Scan for the cell matching the given text and deliver its (x, y) coordinate at center. 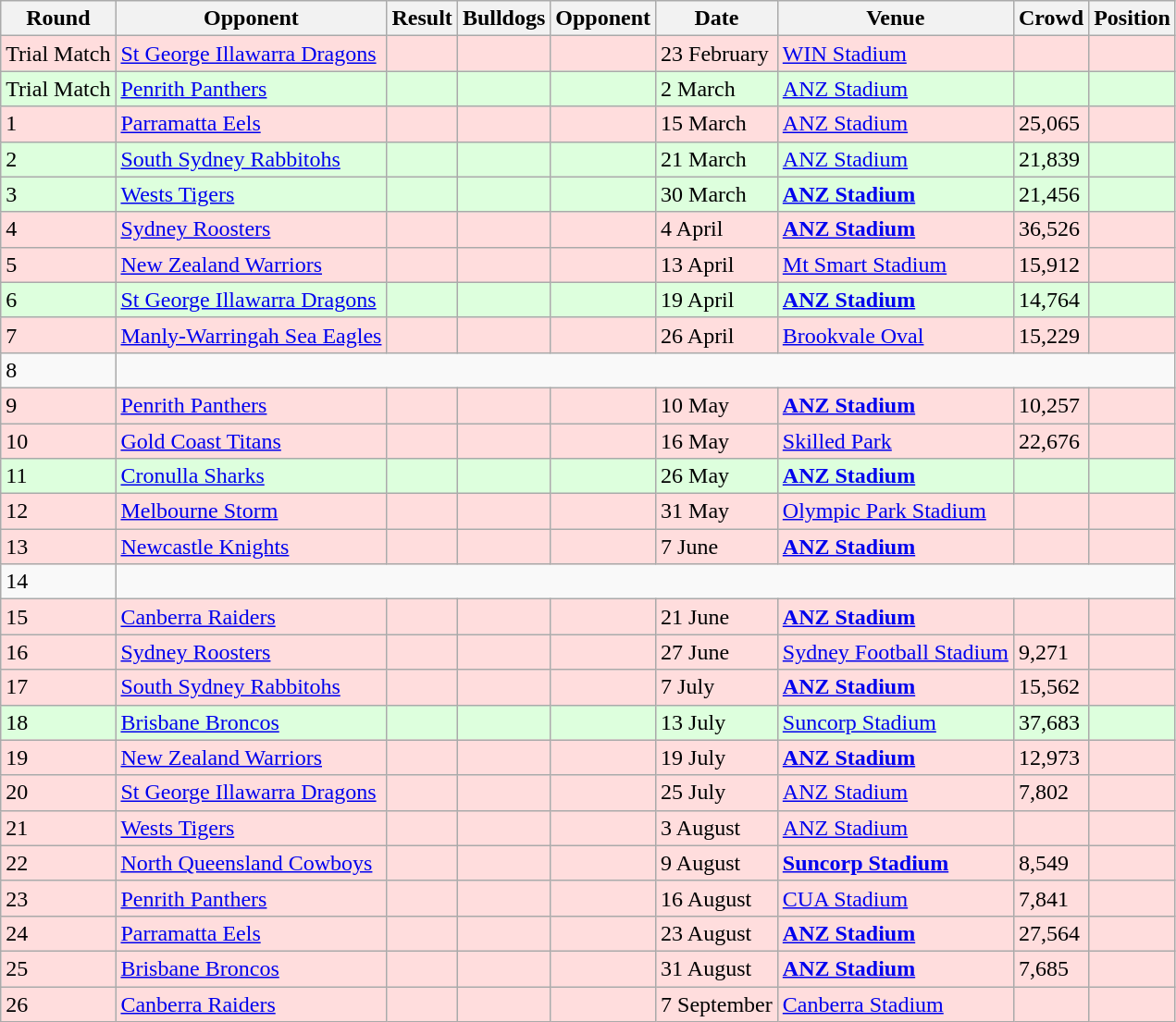
36,526 (1051, 229)
26 May (717, 476)
8,549 (1051, 863)
Skilled Park (896, 441)
16 (58, 652)
37,683 (1051, 722)
9,271 (1051, 652)
31 August (717, 968)
21 March (717, 159)
13 April (717, 265)
Result (422, 18)
Canberra Stadium (896, 1004)
Date (717, 18)
15 (58, 617)
16 August (717, 898)
13 July (717, 722)
19 July (717, 757)
23 August (717, 933)
27,564 (1051, 933)
14,764 (1051, 300)
12 (58, 511)
15,562 (1051, 687)
30 March (717, 194)
22 (58, 863)
CUA Stadium (896, 898)
1 (58, 124)
25,065 (1051, 124)
Melbourne Storm (252, 511)
23 (58, 898)
22,676 (1051, 441)
15,912 (1051, 265)
18 (58, 722)
31 May (717, 511)
14 (58, 582)
6 (58, 300)
7 (58, 335)
15 March (717, 124)
13 (58, 547)
Venue (896, 18)
19 (58, 757)
Olympic Park Stadium (896, 511)
3 August (717, 828)
5 (58, 265)
23 February (717, 54)
Cronulla Sharks (252, 476)
19 April (717, 300)
21 (58, 828)
Sydney Football Stadium (896, 652)
10 (58, 441)
8 (58, 370)
10,257 (1051, 405)
20 (58, 793)
21,456 (1051, 194)
9 August (717, 863)
10 May (717, 405)
Gold Coast Titans (252, 441)
2 March (717, 89)
Mt Smart Stadium (896, 265)
7 June (717, 547)
Crowd (1051, 18)
7 September (717, 1004)
4 April (717, 229)
15,229 (1051, 335)
24 (58, 933)
Round (58, 18)
7 July (717, 687)
25 (58, 968)
21 June (717, 617)
North Queensland Cowboys (252, 863)
2 (58, 159)
26 (58, 1004)
Manly-Warringah Sea Eagles (252, 335)
4 (58, 229)
3 (58, 194)
Newcastle Knights (252, 547)
11 (58, 476)
27 June (717, 652)
26 April (717, 335)
7,685 (1051, 968)
Position (1133, 18)
17 (58, 687)
Brookvale Oval (896, 335)
WIN Stadium (896, 54)
12,973 (1051, 757)
7,802 (1051, 793)
25 July (717, 793)
9 (58, 405)
Bulldogs (503, 18)
21,839 (1051, 159)
7,841 (1051, 898)
16 May (717, 441)
